Find where the given text appears and provide that cell's center as (x, y) coordinate. 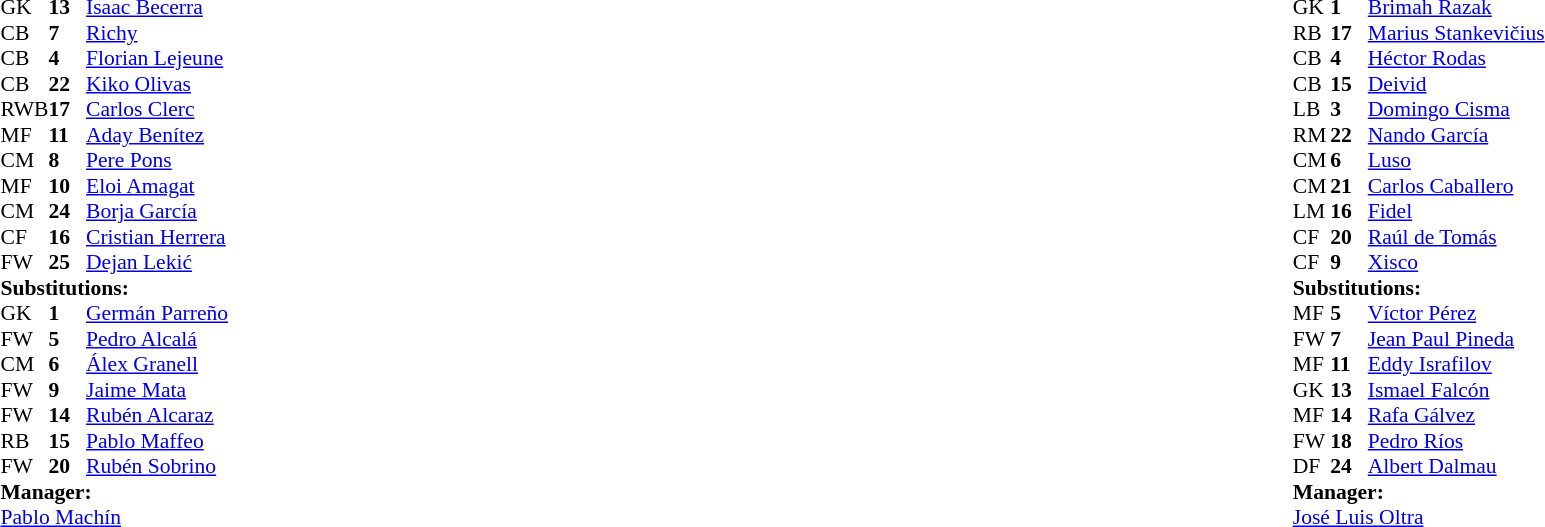
Pere Pons (157, 161)
Albert Dalmau (1456, 467)
Germán Parreño (157, 313)
Víctor Pérez (1456, 313)
Carlos Clerc (157, 109)
Eloi Amagat (157, 186)
Nando García (1456, 135)
Borja García (157, 211)
21 (1349, 186)
Florian Lejeune (157, 59)
8 (67, 161)
Rafa Gálvez (1456, 415)
Eddy Israfilov (1456, 365)
LM (1312, 211)
Richy (157, 33)
DF (1312, 467)
LB (1312, 109)
Dejan Lekić (157, 263)
Fidel (1456, 211)
3 (1349, 109)
Raúl de Tomás (1456, 237)
Domingo Cisma (1456, 109)
1 (67, 313)
Pablo Maffeo (157, 441)
Aday Benítez (157, 135)
Jaime Mata (157, 390)
Kiko Olivas (157, 84)
Deivid (1456, 84)
Marius Stankevičius (1456, 33)
Luso (1456, 161)
13 (1349, 390)
Rubén Alcaraz (157, 415)
Cristian Herrera (157, 237)
Jean Paul Pineda (1456, 339)
Carlos Caballero (1456, 186)
18 (1349, 441)
Héctor Rodas (1456, 59)
Pedro Ríos (1456, 441)
Ismael Falcón (1456, 390)
Xisco (1456, 263)
Rubén Sobrino (157, 467)
RM (1312, 135)
25 (67, 263)
Pedro Alcalá (157, 339)
RWB (24, 109)
Álex Granell (157, 365)
10 (67, 186)
